Locate the cell with the specified text and output its [x, y] center coordinate. 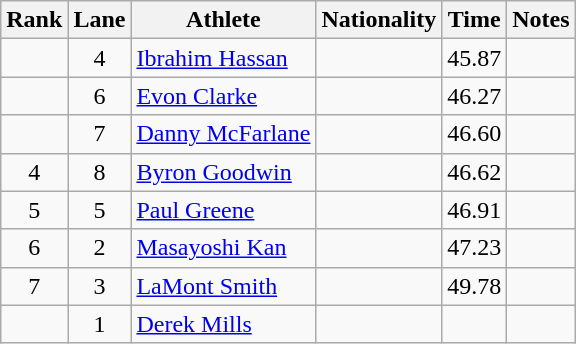
Ibrahim Hassan [224, 58]
Evon Clarke [224, 96]
8 [100, 172]
Lane [100, 20]
46.62 [474, 172]
Masayoshi Kan [224, 248]
Byron Goodwin [224, 172]
Time [474, 20]
Danny McFarlane [224, 134]
1 [100, 324]
Paul Greene [224, 210]
46.27 [474, 96]
LaMont Smith [224, 286]
46.60 [474, 134]
49.78 [474, 286]
Nationality [379, 20]
2 [100, 248]
46.91 [474, 210]
45.87 [474, 58]
Derek Mills [224, 324]
47.23 [474, 248]
Notes [541, 20]
3 [100, 286]
Athlete [224, 20]
Rank [34, 20]
